For the text-containing cell, return its midpoint in [X, Y] coordinate format. 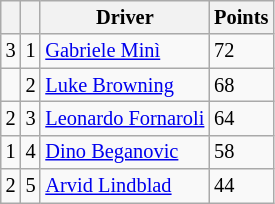
Points [241, 17]
Luke Browning [124, 85]
Dino Beganovic [124, 152]
68 [241, 85]
Arvid Lindblad [124, 186]
5 [31, 186]
Gabriele Minì [124, 51]
44 [241, 186]
4 [31, 152]
72 [241, 51]
64 [241, 118]
58 [241, 152]
Leonardo Fornaroli [124, 118]
Driver [124, 17]
